Return the (X, Y) coordinate for the center point of the cell that contains the specified text.  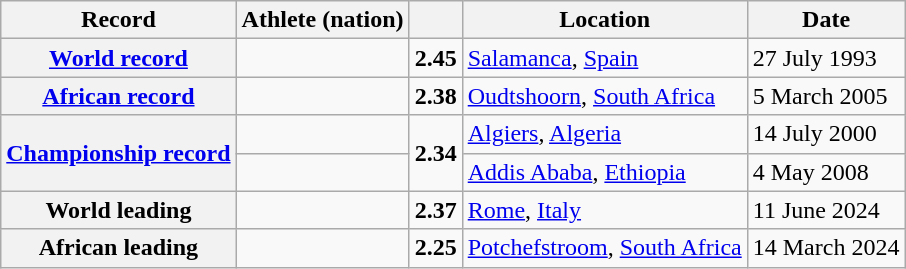
27 July 1993 (826, 58)
Potchefstroom, South Africa (604, 248)
11 June 2024 (826, 210)
African leading (118, 248)
2.45 (436, 58)
Athlete (nation) (322, 20)
World record (118, 58)
Addis Ababa, Ethiopia (604, 172)
Record (118, 20)
2.34 (436, 153)
Location (604, 20)
Rome, Italy (604, 210)
2.25 (436, 248)
5 March 2005 (826, 96)
Algiers, Algeria (604, 134)
2.37 (436, 210)
World leading (118, 210)
4 May 2008 (826, 172)
African record (118, 96)
Oudtshoorn, South Africa (604, 96)
Salamanca, Spain (604, 58)
Championship record (118, 153)
14 March 2024 (826, 248)
2.38 (436, 96)
Date (826, 20)
14 July 2000 (826, 134)
